Output the (x, y) coordinate of the center of the cell containing the given text.  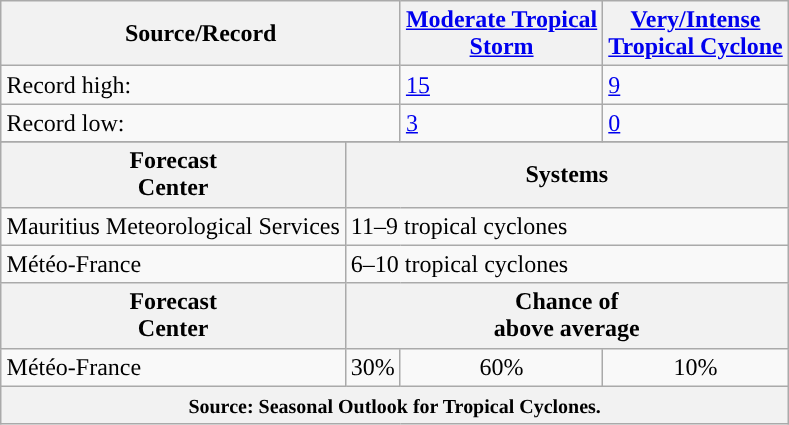
Chance ofabove average (566, 316)
Record high: (200, 85)
9 (696, 85)
3 (501, 123)
Moderate TropicalStorm (501, 34)
6–10 tropical cyclones (566, 264)
10% (696, 367)
Record low: (200, 123)
15 (501, 85)
11–9 tropical cyclones (566, 226)
Mauritius Meteorological Services (173, 226)
Source/Record (200, 34)
60% (501, 367)
30% (372, 367)
Source: Seasonal Outlook for Tropical Cyclones. (394, 405)
0 (696, 123)
Systems (566, 174)
Very/IntenseTropical Cyclone (696, 34)
